Return (X, Y) of the center of cell containing provided text 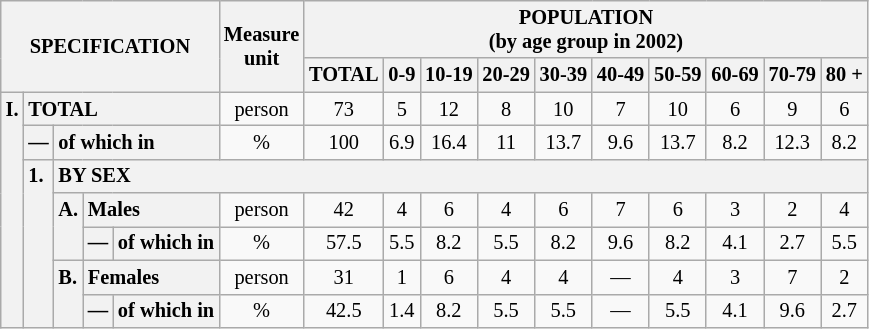
16.4 (448, 142)
Measure unit (262, 46)
A. (68, 226)
80 + (844, 75)
POPULATION (by age group in 2002) (586, 29)
SPECIFICATION (110, 46)
Females (151, 277)
0-9 (402, 75)
BY SEX (461, 176)
50-59 (678, 75)
73 (344, 109)
20-29 (506, 75)
57.5 (344, 243)
12.3 (792, 142)
40-49 (620, 75)
42.5 (344, 311)
70-79 (792, 75)
10-19 (448, 75)
100 (344, 142)
1. (38, 243)
9 (792, 109)
60-69 (734, 75)
6.9 (402, 142)
Males (151, 210)
30-39 (564, 75)
12 (448, 109)
31 (344, 277)
I. (12, 210)
11 (506, 142)
42 (344, 210)
5 (402, 109)
8 (506, 109)
B. (68, 294)
1 (402, 277)
1.4 (402, 311)
